Extract the [x, y] coordinate from the center of the cell holding the provided text.  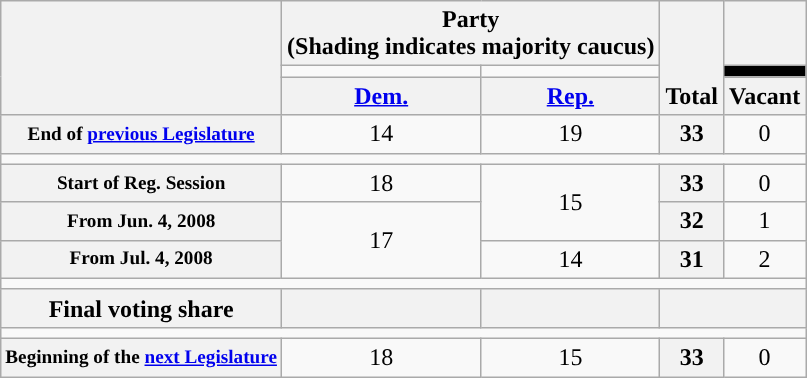
2 [764, 259]
Dem. [382, 96]
32 [692, 221]
19 [570, 134]
End of previous Legislature [142, 134]
17 [382, 240]
1 [764, 221]
From Jun. 4, 2008 [142, 221]
Final voting share [142, 308]
Rep. [570, 96]
Beginning of the next Legislature [142, 357]
Party (Shading indicates majority caucus) [471, 34]
Vacant [764, 96]
Total [692, 58]
Start of Reg. Session [142, 183]
From Jul. 4, 2008 [142, 259]
31 [692, 259]
